Detect which cell encompasses the target text, then output its [X, Y] center coordinate. 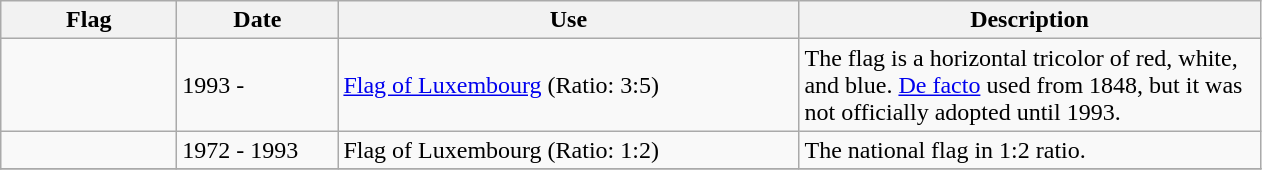
The flag is a horizontal tricolor of red, white, and blue. De facto used from 1848, but it was not officially adopted until 1993. [1030, 85]
Flag [89, 20]
The national flag in 1:2 ratio. [1030, 150]
Description [1030, 20]
Date [258, 20]
Flag of Luxembourg (Ratio: 1:2) [568, 150]
Flag of Luxembourg (Ratio: 3:5) [568, 85]
1993 - [258, 85]
Use [568, 20]
1972 - 1993 [258, 150]
